From the cell containing the given text, extract its center point as [x, y] coordinate. 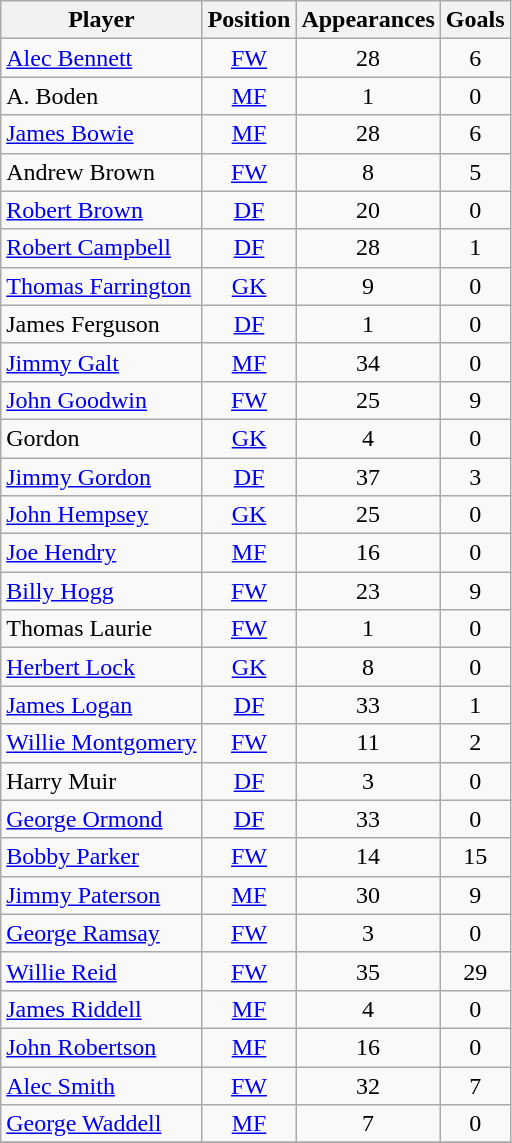
John Robertson [102, 1047]
Andrew Brown [102, 172]
Robert Brown [102, 210]
2 [475, 743]
11 [368, 743]
Herbert Lock [102, 667]
Position [249, 20]
23 [368, 591]
Willie Montgomery [102, 743]
14 [368, 857]
Bobby Parker [102, 857]
32 [368, 1085]
34 [368, 362]
30 [368, 895]
Joe Hendry [102, 553]
Player [102, 20]
Thomas Laurie [102, 629]
Appearances [368, 20]
29 [475, 971]
James Logan [102, 705]
Gordon [102, 438]
John Hempsey [102, 515]
George Ramsay [102, 933]
Robert Campbell [102, 248]
35 [368, 971]
Jimmy Galt [102, 362]
37 [368, 477]
Thomas Farrington [102, 286]
James Riddell [102, 1009]
Goals [475, 20]
5 [475, 172]
15 [475, 857]
James Bowie [102, 134]
Alec Smith [102, 1085]
George Waddell [102, 1124]
Harry Muir [102, 781]
George Ormond [102, 819]
James Ferguson [102, 324]
20 [368, 210]
Billy Hogg [102, 591]
A. Boden [102, 96]
Willie Reid [102, 971]
John Goodwin [102, 400]
Jimmy Paterson [102, 895]
Jimmy Gordon [102, 477]
Alec Bennett [102, 58]
